Find where the given text appears and provide that cell's center as [x, y] coordinate. 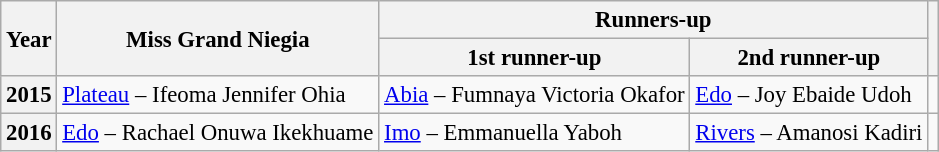
2016 [29, 133]
Plateau – Ifeoma Jennifer Ohia [218, 95]
Edo – Rachael Onuwa Ikekhuame [218, 133]
Miss Grand Niegia [218, 38]
Imo – Emmanuella Yaboh [534, 133]
Rivers – Amanosi Kadiri [809, 133]
Year [29, 38]
Runners-up [654, 20]
1st runner-up [534, 58]
2nd runner-up [809, 58]
Edo – Joy Ebaide Udoh [809, 95]
2015 [29, 95]
Abia – Fumnaya Victoria Okafor [534, 95]
